Determine the [x, y] coordinate at the center of the cell enclosing the given text.  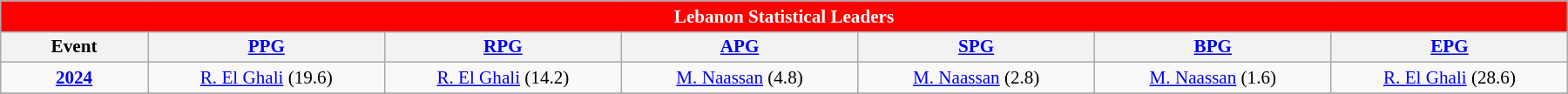
Event [74, 47]
R. El Ghali (19.6) [267, 78]
Lebanon Statistical Leaders [784, 16]
M. Naassan (2.8) [977, 78]
EPG [1450, 47]
R. El Ghali (14.2) [504, 78]
R. El Ghali (28.6) [1450, 78]
RPG [504, 47]
BPG [1213, 47]
SPG [977, 47]
2024 [74, 78]
M. Naassan (1.6) [1213, 78]
APG [740, 47]
PPG [267, 47]
M. Naassan (4.8) [740, 78]
